Find where the given text appears and provide that cell's center as (X, Y) coordinate. 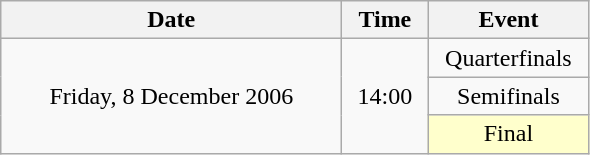
14:00 (385, 96)
Date (172, 20)
Quarterfinals (508, 58)
Semifinals (508, 96)
Time (385, 20)
Friday, 8 December 2006 (172, 96)
Event (508, 20)
Final (508, 134)
